From the cell containing the given text, extract its center point as (x, y) coordinate. 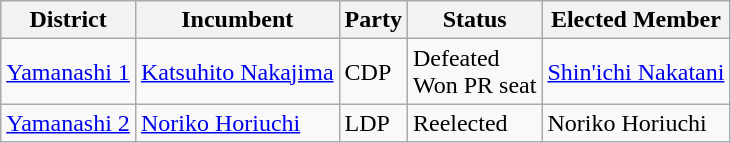
Katsuhito Nakajima (237, 72)
Status (474, 20)
LDP (373, 123)
Reelected (474, 123)
Shin'ichi Nakatani (636, 72)
Yamanashi 2 (68, 123)
Incumbent (237, 20)
Party (373, 20)
District (68, 20)
DefeatedWon PR seat (474, 72)
Elected Member (636, 20)
Yamanashi 1 (68, 72)
CDP (373, 72)
